Locate the cell with the specified text and output its (X, Y) center coordinate. 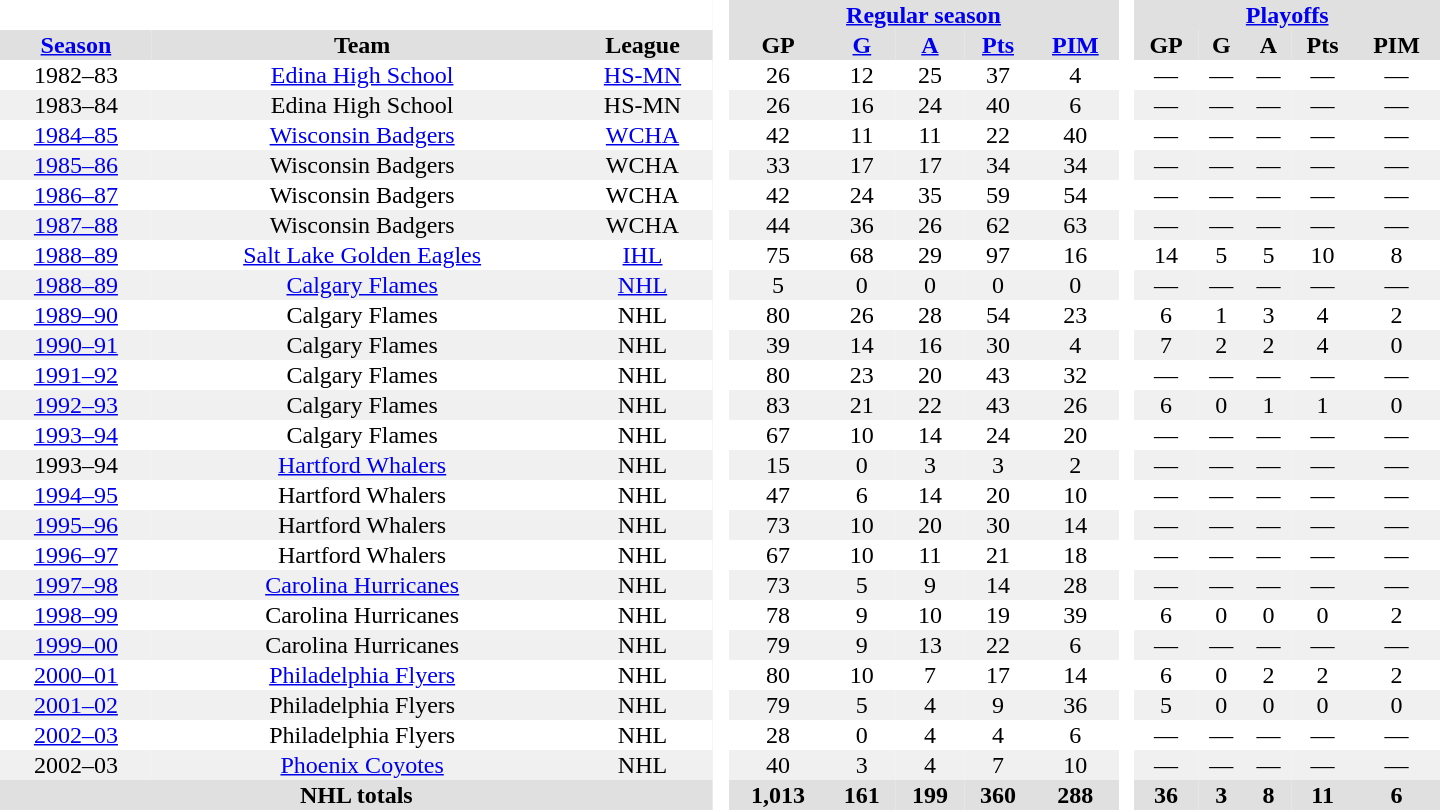
1995–96 (76, 525)
1991–92 (76, 375)
1,013 (778, 795)
15 (778, 465)
1992–93 (76, 405)
32 (1076, 375)
Regular season (923, 15)
1998–99 (76, 615)
29 (930, 255)
1982–83 (76, 75)
League (642, 45)
37 (998, 75)
19 (998, 615)
97 (998, 255)
Salt Lake Golden Eagles (362, 255)
Phoenix Coyotes (362, 765)
62 (998, 225)
83 (778, 405)
NHL totals (356, 795)
288 (1076, 795)
1983–84 (76, 105)
2001–02 (76, 705)
63 (1076, 225)
1984–85 (76, 135)
Team (362, 45)
IHL (642, 255)
199 (930, 795)
1994–95 (76, 495)
1985–86 (76, 165)
44 (778, 225)
2000–01 (76, 675)
1996–97 (76, 555)
Playoffs (1287, 15)
161 (862, 795)
78 (778, 615)
360 (998, 795)
33 (778, 165)
47 (778, 495)
25 (930, 75)
1997–98 (76, 585)
1990–91 (76, 345)
1986–87 (76, 195)
13 (930, 645)
1989–90 (76, 315)
1987–88 (76, 225)
Season (76, 45)
75 (778, 255)
1999–00 (76, 645)
59 (998, 195)
12 (862, 75)
18 (1076, 555)
68 (862, 255)
35 (930, 195)
